Return (x, y) of the center of cell containing provided text 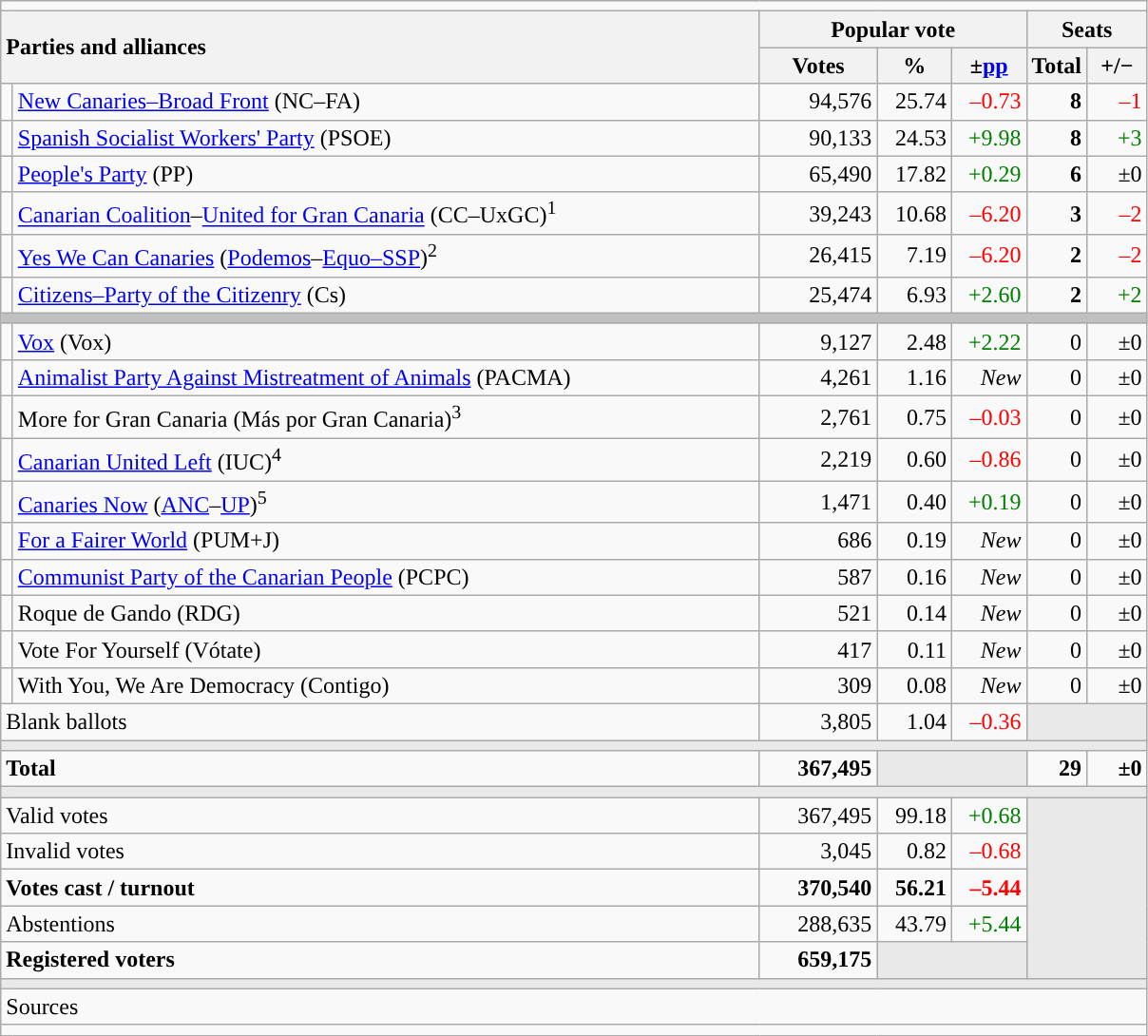
0.60 (914, 460)
7.19 (914, 257)
0.82 (914, 852)
6.93 (914, 295)
+2.60 (988, 295)
0.16 (914, 577)
±pp (988, 66)
0.40 (914, 502)
1,471 (818, 502)
2,219 (818, 460)
Invalid votes (380, 852)
2.48 (914, 341)
25,474 (818, 295)
1.04 (914, 721)
+5.44 (988, 924)
Roque de Gando (RDG) (386, 613)
Sources (574, 1007)
0.14 (914, 613)
–0.86 (988, 460)
With You, We Are Democracy (Contigo) (386, 685)
29 (1057, 769)
99.18 (914, 815)
65,490 (818, 174)
309 (818, 685)
Spanish Socialist Workers' Party (PSOE) (386, 138)
90,133 (818, 138)
43.79 (914, 924)
Registered voters (380, 960)
Abstentions (380, 924)
Communist Party of the Canarian People (PCPC) (386, 577)
1.16 (914, 377)
10.68 (914, 213)
–0.73 (988, 102)
3 (1057, 213)
3,805 (818, 721)
3,045 (818, 852)
0.11 (914, 649)
+0.29 (988, 174)
Yes We Can Canaries (Podemos–Equo–SSP)2 (386, 257)
–1 (1118, 102)
587 (818, 577)
0.19 (914, 541)
9,127 (818, 341)
+9.98 (988, 138)
Valid votes (380, 815)
370,540 (818, 888)
39,243 (818, 213)
Parties and alliances (380, 48)
Votes cast / turnout (380, 888)
–0.68 (988, 852)
0.08 (914, 685)
6 (1057, 174)
+0.19 (988, 502)
Canarian United Left (IUC)4 (386, 460)
56.21 (914, 888)
25.74 (914, 102)
+3 (1118, 138)
For a Fairer World (PUM+J) (386, 541)
+2.22 (988, 341)
+/− (1118, 66)
+2 (1118, 295)
+0.68 (988, 815)
–5.44 (988, 888)
26,415 (818, 257)
Blank ballots (380, 721)
659,175 (818, 960)
Canarian Coalition–United for Gran Canaria (CC–UxGC)1 (386, 213)
New Canaries–Broad Front (NC–FA) (386, 102)
94,576 (818, 102)
More for Gran Canaria (Más por Gran Canaria)3 (386, 416)
Popular vote (893, 29)
–0.36 (988, 721)
4,261 (818, 377)
417 (818, 649)
–0.03 (988, 416)
686 (818, 541)
0.75 (914, 416)
People's Party (PP) (386, 174)
Animalist Party Against Mistreatment of Animals (PACMA) (386, 377)
17.82 (914, 174)
Citizens–Party of the Citizenry (Cs) (386, 295)
288,635 (818, 924)
Vox (Vox) (386, 341)
% (914, 66)
2,761 (818, 416)
Vote For Yourself (Vótate) (386, 649)
24.53 (914, 138)
Seats (1087, 29)
521 (818, 613)
Canaries Now (ANC–UP)5 (386, 502)
Votes (818, 66)
